Scan for the cell matching the given text and deliver its (x, y) coordinate at center. 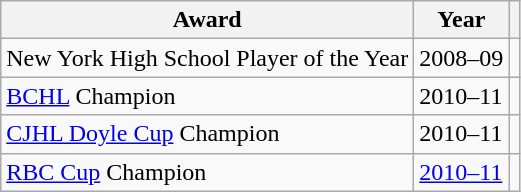
Award (208, 20)
Year (462, 20)
New York High School Player of the Year (208, 58)
RBC Cup Champion (208, 172)
CJHL Doyle Cup Champion (208, 134)
BCHL Champion (208, 96)
2008–09 (462, 58)
